Provide the (X, Y) coordinate of the cell's center where the given text is located.  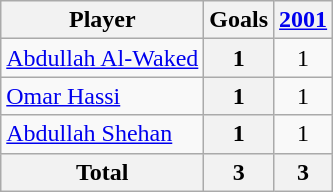
Omar Hassi (102, 96)
Total (102, 172)
Abdullah Shehan (102, 134)
Goals (239, 20)
Player (102, 20)
Abdullah Al-Waked (102, 58)
2001 (304, 20)
